Determine the [X, Y] coordinate at the center of the cell enclosing the given text.  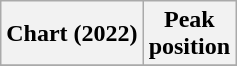
Chart (2022) [72, 34]
Peakposition [189, 34]
